Return the (X, Y) coordinate for the center point of the cell that contains the specified text.  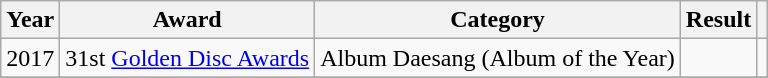
Album Daesang (Album of the Year) (498, 58)
Result (718, 20)
Award (188, 20)
2017 (30, 58)
Year (30, 20)
31st Golden Disc Awards (188, 58)
Category (498, 20)
